Determine the (X, Y) coordinate at the center of the cell enclosing the given text.  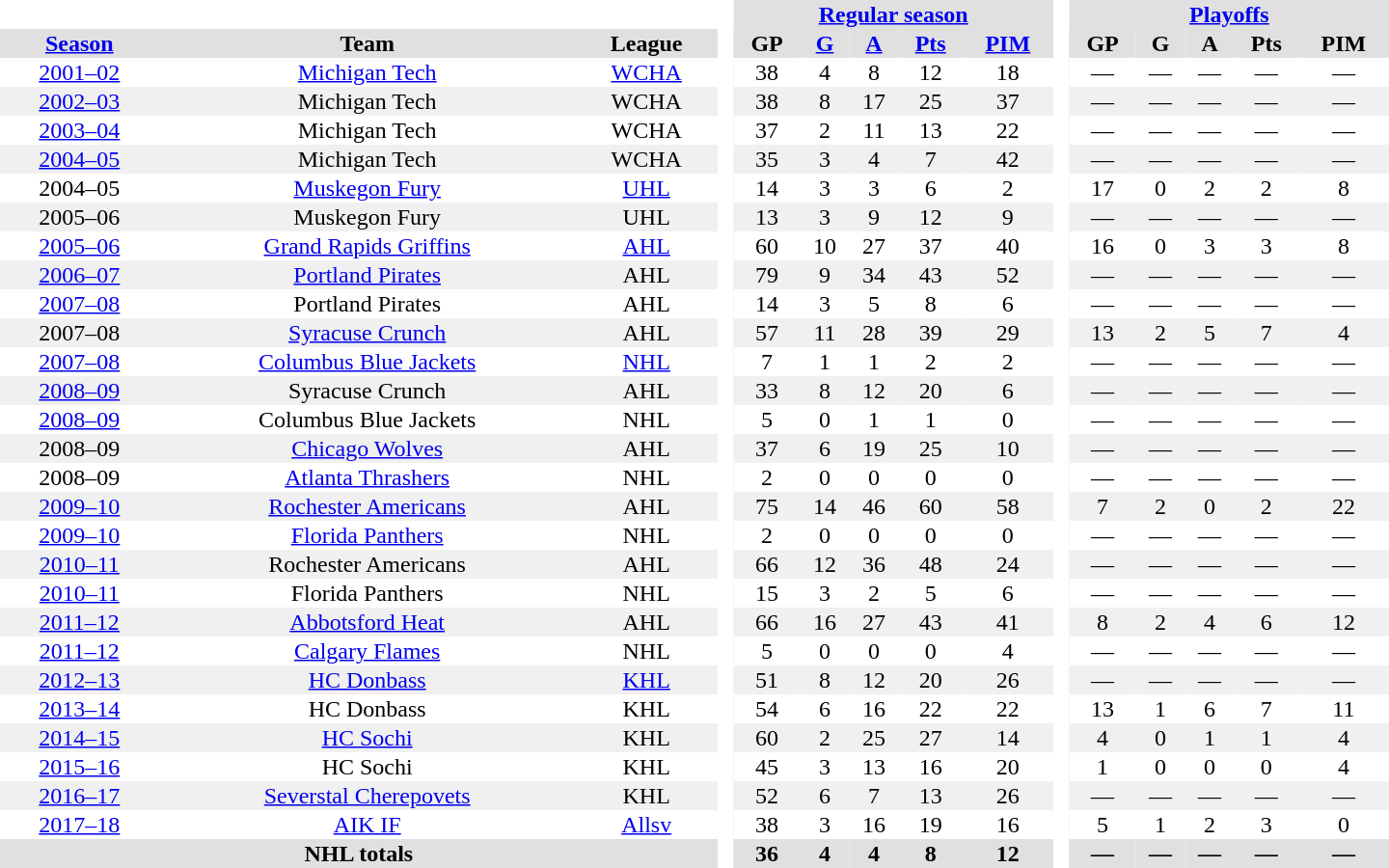
29 (1008, 333)
Allsv (646, 825)
Abbotsford Heat (368, 622)
46 (874, 506)
34 (874, 275)
Regular season (893, 14)
Grand Rapids Griffins (368, 246)
Calgary Flames (368, 651)
57 (768, 333)
39 (931, 333)
League (646, 43)
45 (768, 767)
2014–15 (79, 738)
2017–18 (79, 825)
Atlanta Thrashers (368, 477)
54 (768, 709)
51 (768, 680)
Severstal Cherepovets (368, 796)
2013–14 (79, 709)
24 (1008, 564)
40 (1008, 246)
2012–13 (79, 680)
AIK IF (368, 825)
2015–16 (79, 767)
15 (768, 593)
Season (79, 43)
Team (368, 43)
79 (768, 275)
2016–17 (79, 796)
35 (768, 159)
42 (1008, 159)
28 (874, 333)
48 (931, 564)
2003–04 (79, 130)
Chicago Wolves (368, 448)
NHL totals (359, 854)
18 (1008, 72)
2006–07 (79, 275)
Playoffs (1229, 14)
75 (768, 506)
2002–03 (79, 101)
58 (1008, 506)
2001–02 (79, 72)
33 (768, 391)
41 (1008, 622)
